Find where the given text appears and provide that cell's center as [X, Y] coordinate. 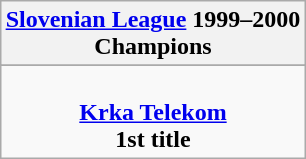
Slovenian League 1999–2000Champions [153, 34]
Krka Telekom1st title [153, 112]
